Extract the (x, y) coordinate from the center of the cell holding the provided text.  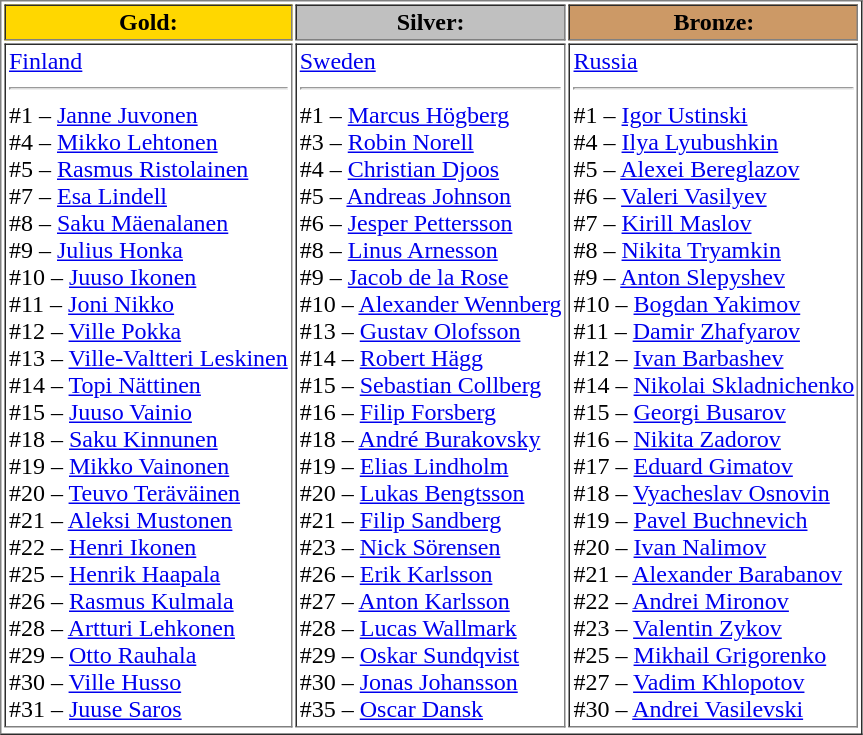
Bronze: (714, 22)
Gold: (148, 22)
Silver: (430, 22)
